Return the [X, Y] coordinate for the center point of the cell that contains the specified text.  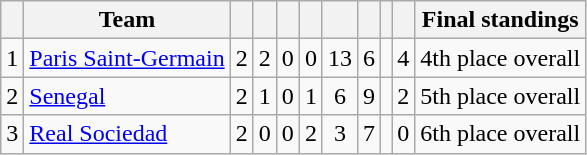
Paris Saint-Germain [127, 58]
9 [368, 96]
Final standings [500, 20]
4th place overall [500, 58]
5th place overall [500, 96]
6th place overall [500, 134]
7 [368, 134]
13 [340, 58]
Team [127, 20]
Senegal [127, 96]
4 [404, 58]
Real Sociedad [127, 134]
